Search for the cell housing the specified text and yield its [x, y] center coordinate. 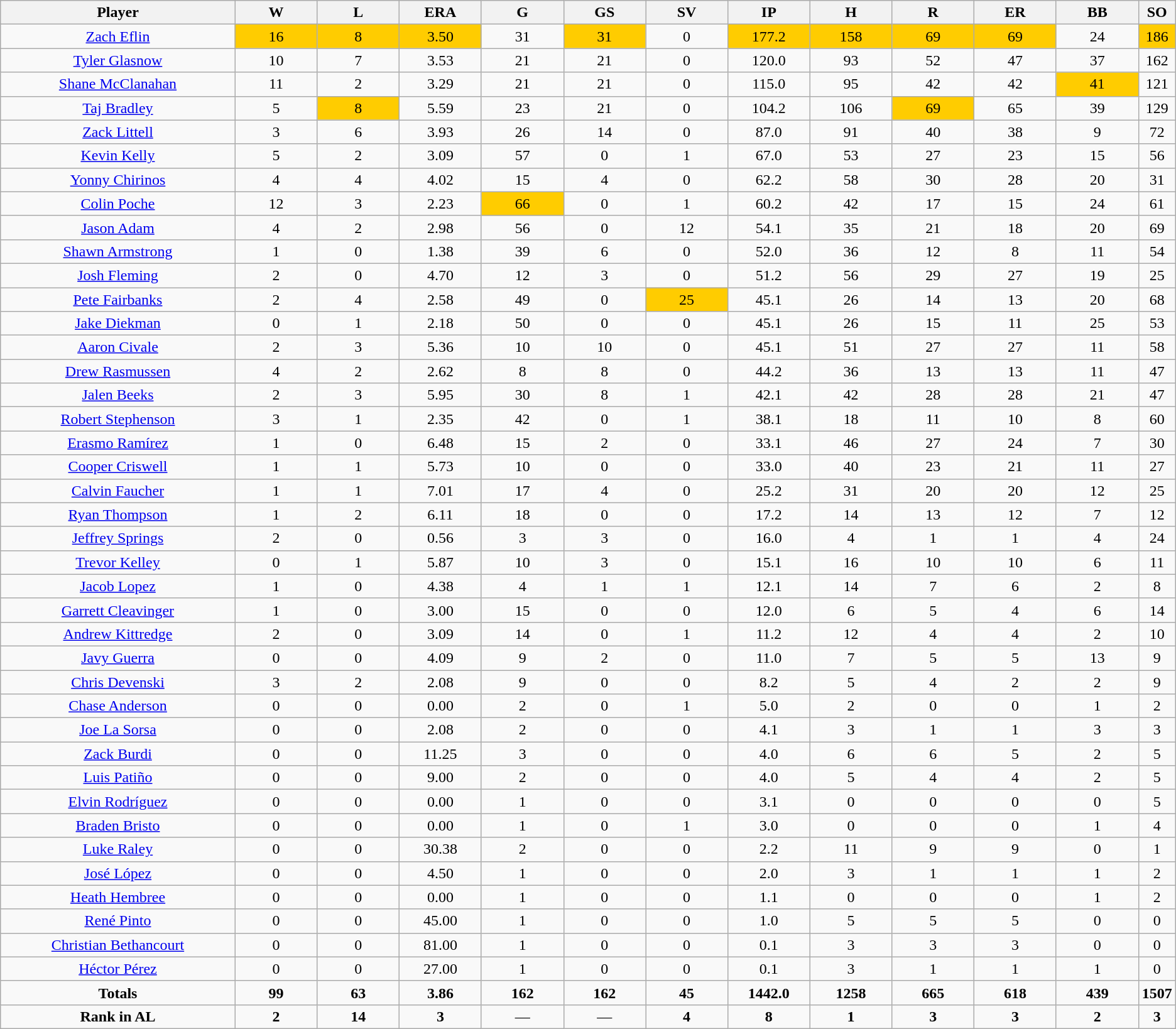
37 [1097, 60]
5.73 [441, 467]
8.2 [769, 682]
5.36 [441, 347]
15.1 [769, 562]
11.25 [441, 754]
1.1 [769, 897]
1258 [851, 993]
Pete Fairbanks [118, 300]
45 [687, 993]
57 [523, 156]
44.2 [769, 371]
63 [358, 993]
60 [1157, 419]
Player [118, 13]
60.2 [769, 204]
115.0 [769, 84]
91 [851, 132]
29 [934, 275]
38.1 [769, 419]
12.0 [769, 610]
11.0 [769, 658]
54.1 [769, 227]
4.38 [441, 586]
ERA [441, 13]
62.2 [769, 180]
SO [1157, 13]
33.0 [769, 467]
Cooper Criswell [118, 467]
11.2 [769, 634]
35 [851, 227]
5.87 [441, 562]
SV [687, 13]
Josh Fleming [118, 275]
81.00 [441, 945]
49 [523, 300]
104.2 [769, 108]
Drew Rasmussen [118, 371]
René Pinto [118, 921]
4.09 [441, 658]
3.93 [441, 132]
H [851, 13]
2.23 [441, 204]
9.00 [441, 778]
41 [1097, 84]
17.2 [769, 514]
2.35 [441, 419]
6.48 [441, 443]
186 [1157, 36]
Aaron Civale [118, 347]
Garrett Cleavinger [118, 610]
BB [1097, 13]
120.0 [769, 60]
Totals [118, 993]
50 [523, 324]
54 [1157, 251]
61 [1157, 204]
3.1 [769, 802]
Héctor Pérez [118, 969]
Yonny Chirinos [118, 180]
4.02 [441, 180]
2.58 [441, 300]
87.0 [769, 132]
19 [1097, 275]
W [276, 13]
45.00 [441, 921]
Jeffrey Springs [118, 538]
2.18 [441, 324]
Braden Bristo [118, 825]
42.1 [769, 395]
46 [851, 443]
José López [118, 873]
4.70 [441, 275]
Trevor Kelley [118, 562]
Jacob Lopez [118, 586]
439 [1097, 993]
Zack Burdi [118, 754]
3.50 [441, 36]
67.0 [769, 156]
106 [851, 108]
R [934, 13]
3.29 [441, 84]
Jason Adam [118, 227]
158 [851, 36]
33.1 [769, 443]
Luke Raley [118, 849]
3.0 [769, 825]
GS [604, 13]
3.00 [441, 610]
Jake Diekman [118, 324]
68 [1157, 300]
65 [1015, 108]
Erasmo Ramírez [118, 443]
51 [851, 347]
5.59 [441, 108]
Taj Bradley [118, 108]
7.01 [441, 491]
129 [1157, 108]
1507 [1157, 993]
Luis Patiño [118, 778]
Robert Stephenson [118, 419]
665 [934, 993]
38 [1015, 132]
Javy Guerra [118, 658]
Christian Bethancourt [118, 945]
5.95 [441, 395]
Colin Poche [118, 204]
25.2 [769, 491]
4.1 [769, 730]
93 [851, 60]
27.00 [441, 969]
16.0 [769, 538]
Shawn Armstrong [118, 251]
121 [1157, 84]
2.0 [769, 873]
2.2 [769, 849]
Heath Hembree [118, 897]
66 [523, 204]
0.56 [441, 538]
72 [1157, 132]
Jalen Beeks [118, 395]
2.98 [441, 227]
177.2 [769, 36]
Zach Eflin [118, 36]
12.1 [769, 586]
1442.0 [769, 993]
30.38 [441, 849]
ER [1015, 13]
Zack Littell [118, 132]
G [523, 13]
51.2 [769, 275]
52 [934, 60]
Joe La Sorsa [118, 730]
4.50 [441, 873]
99 [276, 993]
1.0 [769, 921]
95 [851, 84]
Chase Anderson [118, 706]
Tyler Glasnow [118, 60]
Shane McClanahan [118, 84]
Rank in AL [118, 1016]
5.0 [769, 706]
1.38 [441, 251]
3.53 [441, 60]
Elvin Rodríguez [118, 802]
L [358, 13]
Andrew Kittredge [118, 634]
3.86 [441, 993]
52.0 [769, 251]
Ryan Thompson [118, 514]
6.11 [441, 514]
Chris Devenski [118, 682]
2.62 [441, 371]
618 [1015, 993]
Calvin Faucher [118, 491]
IP [769, 13]
Kevin Kelly [118, 156]
